From the cell containing the given text, extract its center point as (X, Y) coordinate. 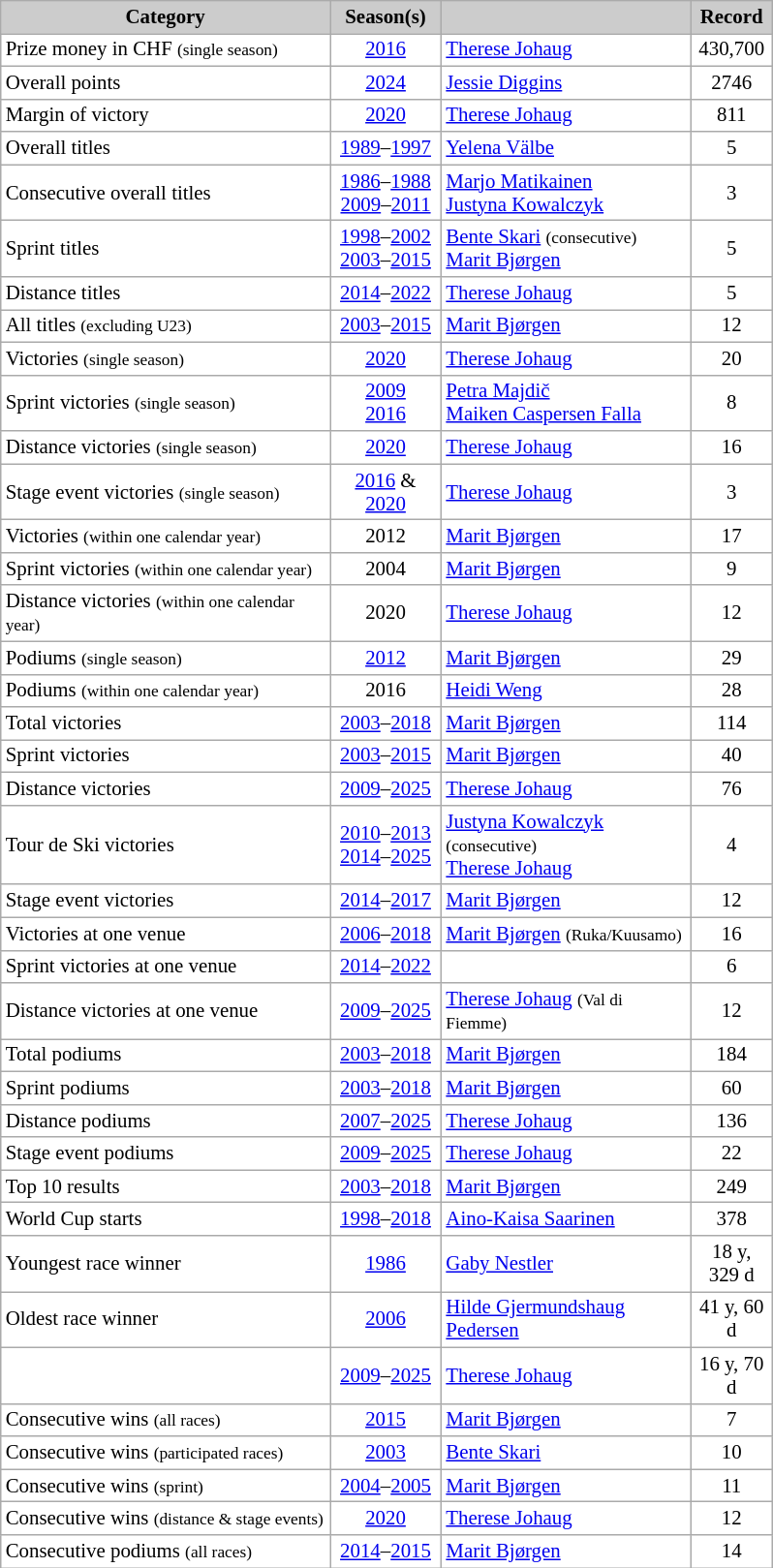
Margin of victory (166, 115)
Victories (single season) (166, 358)
Season(s) (386, 17)
22 (732, 1153)
Marit Bjørgen (Ruka/Kuusamo) (566, 934)
1986 (386, 1264)
Total podiums (166, 1056)
Overall titles (166, 148)
1989–1997 (386, 148)
Sprint victories (within one calendar year) (166, 569)
Consecutive overall titles (166, 193)
Therese Johaug (Val di Fiemme) (566, 1011)
Bente Skari (consecutive) Marit Bjørgen (566, 249)
Hilde Gjermundshaug Pedersen (566, 1320)
2004–2005 (386, 1486)
Gaby Nestler (566, 1264)
Yelena Välbe (566, 148)
29 (732, 658)
2004 (386, 569)
Victories at one venue (166, 934)
Distance victories (within one calendar year) (166, 613)
8 (732, 403)
Aino-Kaisa Saarinen (566, 1219)
Victories (within one calendar year) (166, 537)
Sprint victories at one venue (166, 967)
Sprint victories (single season) (166, 403)
Consecutive wins (all races) (166, 1420)
16 y, 70 d (732, 1375)
2014–2017 (386, 901)
4 (732, 845)
Overall points (166, 82)
6 (732, 967)
Prize money in CHF (single season) (166, 49)
2010–20132014–2025 (386, 845)
1998–2018 (386, 1219)
Bente Skari (566, 1453)
All titles (excluding U23) (166, 325)
Category (166, 17)
2015 (386, 1420)
Distance victories (single season) (166, 447)
Sprint victories (166, 756)
2003 (386, 1453)
Stage event victories (single season) (166, 492)
14 (732, 1552)
Jessie Diggins (566, 82)
2006 (386, 1320)
Distance podiums (166, 1121)
1986–19882009–2011 (386, 193)
1998–20022003–2015 (386, 249)
Top 10 results (166, 1186)
World Cup starts (166, 1219)
Petra Majdič Maiken Caspersen Falla (566, 403)
60 (732, 1088)
Sprint titles (166, 249)
Consecutive wins (distance & stage events) (166, 1519)
Record (732, 17)
Heidi Weng (566, 691)
Marjo Matikainen Justyna Kowalczyk (566, 193)
249 (732, 1186)
378 (732, 1219)
Stage event victories (166, 901)
Consecutive wins (sprint) (166, 1486)
40 (732, 756)
Podiums (single season) (166, 658)
41 y, 60 d (732, 1320)
Distance victories (166, 789)
811 (732, 115)
136 (732, 1121)
Youngest race winner (166, 1264)
Distance titles (166, 293)
2024 (386, 82)
18 y, 329 d (732, 1264)
Stage event podiums (166, 1153)
20 (732, 358)
10 (732, 1453)
2006–2018 (386, 934)
Sprint podiums (166, 1088)
Consecutive podiums (all races) (166, 1552)
Total victories (166, 723)
430,700 (732, 49)
2746 (732, 82)
Justyna Kowalczyk (consecutive) Therese Johaug (566, 845)
17 (732, 537)
9 (732, 569)
28 (732, 691)
20092016 (386, 403)
184 (732, 1056)
Podiums (within one calendar year) (166, 691)
11 (732, 1486)
7 (732, 1420)
Oldest race winner (166, 1320)
Tour de Ski victories (166, 845)
2014–2015 (386, 1552)
114 (732, 723)
76 (732, 789)
Consecutive wins (participated races) (166, 1453)
2007–2025 (386, 1121)
2016 & 2020 (386, 492)
Distance victories at one venue (166, 1011)
